Capture the cell that displays the provided text and extract its [X, Y] central coordinate. 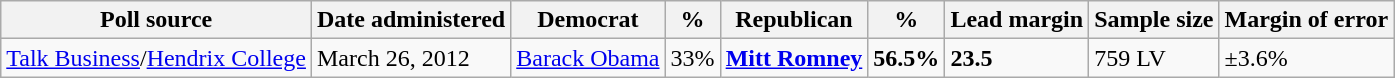
March 26, 2012 [410, 58]
23.5 [1017, 58]
56.5% [906, 58]
33% [692, 58]
Date administered [410, 20]
Talk Business/Hendrix College [156, 58]
±3.6% [1306, 58]
Mitt Romney [794, 58]
Poll source [156, 20]
Barack Obama [588, 58]
Lead margin [1017, 20]
Sample size [1154, 20]
Margin of error [1306, 20]
759 LV [1154, 58]
Republican [794, 20]
Democrat [588, 20]
